Identify which cell holds the provided text, then report its (x, y) central coordinate. 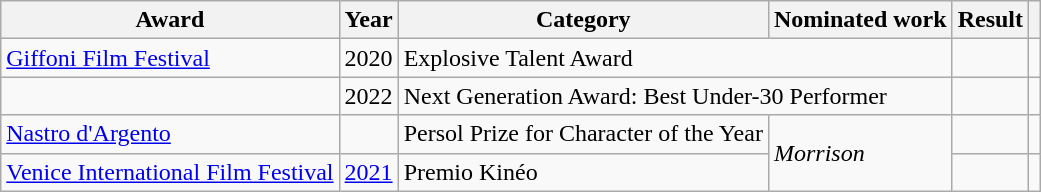
Explosive Talent Award (675, 58)
Year (368, 20)
Persol Prize for Character of the Year (583, 134)
Result (990, 20)
Award (170, 20)
Category (583, 20)
Nastro d'Argento (170, 134)
Venice International Film Festival (170, 172)
Morrison (860, 153)
Premio Kinéo (583, 172)
Giffoni Film Festival (170, 58)
2020 (368, 58)
Nominated work (860, 20)
2022 (368, 96)
Next Generation Award: Best Under-30 Performer (675, 96)
2021 (368, 172)
